Determine the [X, Y] coordinate at the center of the cell enclosing the given text.  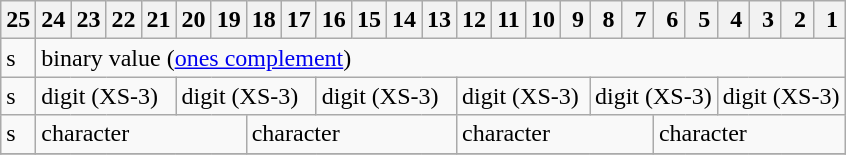
3 [765, 20]
7 [637, 20]
23 [88, 20]
14 [404, 20]
13 [440, 20]
5 [701, 20]
15 [368, 20]
17 [298, 20]
21 [158, 20]
6 [669, 20]
1 [829, 20]
20 [194, 20]
25 [18, 20]
2 [797, 20]
10 [542, 20]
11 [509, 20]
22 [124, 20]
8 [606, 20]
9 [574, 20]
4 [733, 20]
24 [54, 20]
binary value (ones complement) [440, 58]
12 [474, 20]
16 [334, 20]
18 [264, 20]
19 [228, 20]
